Output the (X, Y) coordinate of the center of the cell containing the given text.  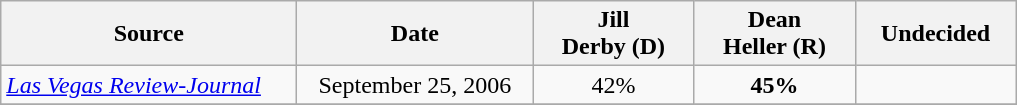
Las Vegas Review-Journal (149, 85)
DeanHeller (R) (774, 34)
Date (415, 34)
Undecided (936, 34)
JillDerby (D) (614, 34)
42% (614, 85)
Source (149, 34)
September 25, 2006 (415, 85)
45% (774, 85)
